Scan for the cell matching the given text and deliver its [X, Y] coordinate at center. 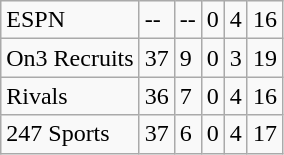
Rivals [70, 96]
On3 Recruits [70, 58]
36 [156, 96]
7 [188, 96]
247 Sports [70, 134]
6 [188, 134]
ESPN [70, 20]
17 [264, 134]
19 [264, 58]
3 [236, 58]
9 [188, 58]
